Return the (X, Y) coordinate for the center point of the cell that contains the specified text.  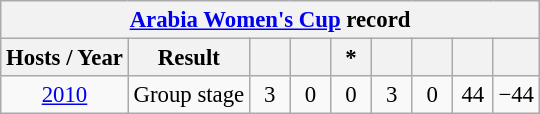
Group stage (188, 95)
2010 (64, 95)
44 (472, 95)
Arabia Women's Cup record (270, 20)
−44 (516, 95)
* (352, 58)
Result (188, 58)
Hosts / Year (64, 58)
